Extract the (x, y) coordinate from the center of the cell holding the provided text.  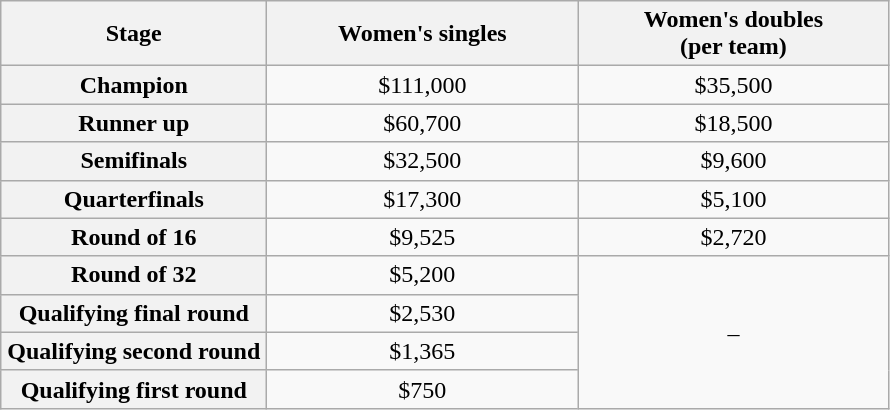
Round of 16 (134, 237)
$5,100 (734, 199)
$2,720 (734, 237)
$9,525 (422, 237)
$9,600 (734, 161)
Qualifying first round (134, 389)
Champion (134, 85)
$111,000 (422, 85)
Qualifying second round (134, 351)
$750 (422, 389)
Stage (134, 34)
Round of 32 (134, 275)
Qualifying final round (134, 313)
$17,300 (422, 199)
$60,700 (422, 123)
$1,365 (422, 351)
$2,530 (422, 313)
$18,500 (734, 123)
$35,500 (734, 85)
Women's doubles (per team) (734, 34)
Semifinals (134, 161)
Quarterfinals (134, 199)
Women's singles (422, 34)
– (734, 332)
$5,200 (422, 275)
$32,500 (422, 161)
Runner up (134, 123)
